Output the [X, Y] coordinate of the center of the cell containing the given text.  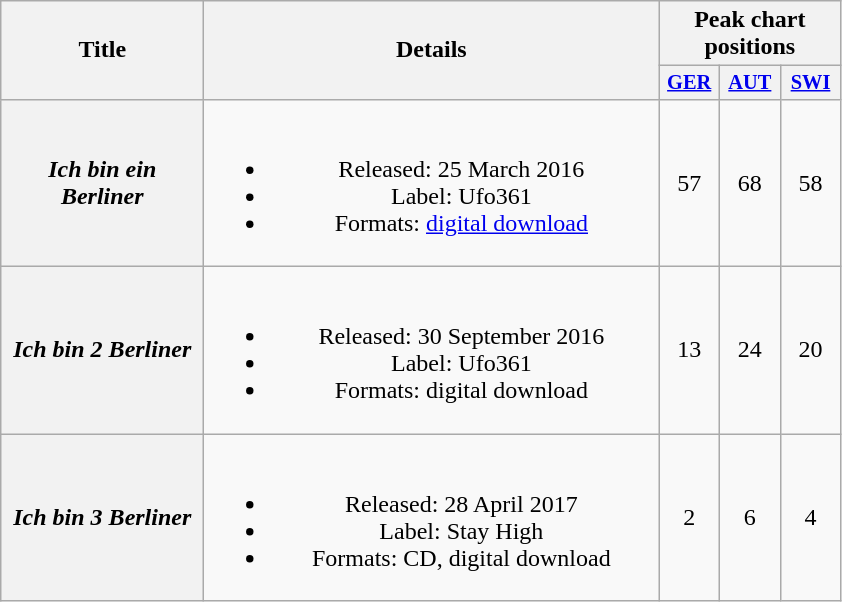
57 [690, 182]
58 [810, 182]
Details [432, 50]
Ich bin ein Berliner [102, 182]
6 [750, 518]
24 [750, 350]
Released: 30 September 2016Label: Ufo361Formats: digital download [432, 350]
AUT [750, 83]
Released: 28 April 2017Label: Stay HighFormats: CD, digital download [432, 518]
Released: 25 March 2016Label: Ufo361Formats: digital download [432, 182]
GER [690, 83]
Ich bin 2 Berliner [102, 350]
Ich bin 3 Berliner [102, 518]
4 [810, 518]
SWI [810, 83]
13 [690, 350]
Title [102, 50]
68 [750, 182]
Peak chart positions [750, 34]
2 [690, 518]
20 [810, 350]
